Locate the cell with the specified text and output its [x, y] center coordinate. 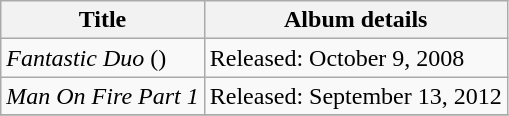
Album details [356, 20]
Title [102, 20]
Fantastic Duo () [102, 58]
Man On Fire Part 1 [102, 96]
Released: October 9, 2008 [356, 58]
Released: September 13, 2012 [356, 96]
